From the cell containing the given text, extract its center point as (x, y) coordinate. 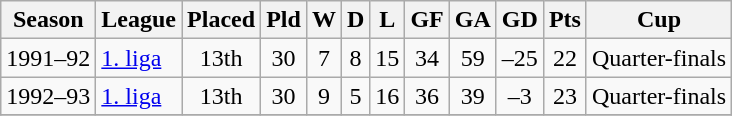
Pld (284, 20)
Cup (658, 20)
–3 (520, 96)
GF (427, 20)
39 (472, 96)
D (355, 20)
59 (472, 58)
GD (520, 20)
36 (427, 96)
Placed (222, 20)
W (324, 20)
L (388, 20)
League (139, 20)
15 (388, 58)
16 (388, 96)
7 (324, 58)
22 (564, 58)
9 (324, 96)
34 (427, 58)
5 (355, 96)
1992–93 (48, 96)
Season (48, 20)
23 (564, 96)
8 (355, 58)
Pts (564, 20)
1991–92 (48, 58)
–25 (520, 58)
GA (472, 20)
